Locate the cell with the specified text and output its [x, y] center coordinate. 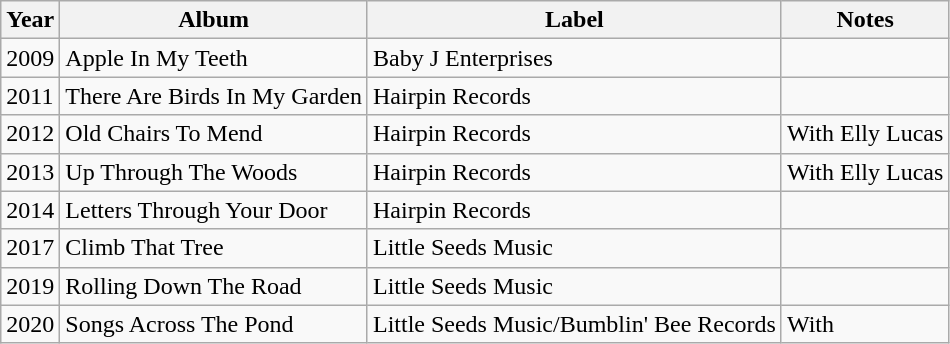
Old Chairs To Mend [214, 134]
Songs Across The Pond [214, 324]
2020 [30, 324]
Album [214, 20]
Rolling Down The Road [214, 286]
Notes [864, 20]
2011 [30, 96]
With [864, 324]
There Are Birds In My Garden [214, 96]
Up Through The Woods [214, 172]
2019 [30, 286]
Label [574, 20]
2017 [30, 248]
2013 [30, 172]
Little Seeds Music/Bumblin' Bee Records [574, 324]
2014 [30, 210]
Year [30, 20]
2012 [30, 134]
Letters Through Your Door [214, 210]
Climb That Tree [214, 248]
Apple In My Teeth [214, 58]
2009 [30, 58]
Baby J Enterprises [574, 58]
